Search for the cell housing the specified text and yield its [X, Y] center coordinate. 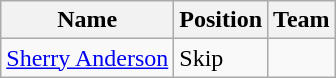
Team [302, 20]
Sherry Anderson [88, 58]
Position [221, 20]
Skip [221, 58]
Name [88, 20]
